Output the [X, Y] coordinate of the center of the cell containing the given text.  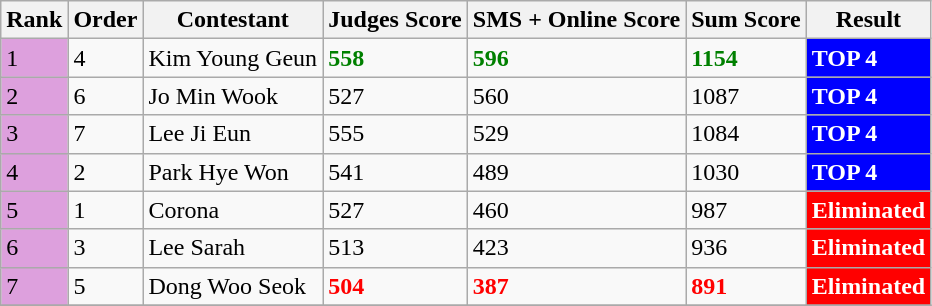
1154 [746, 58]
SMS + Online Score [576, 20]
1030 [746, 172]
460 [576, 210]
891 [746, 286]
1084 [746, 134]
Result [868, 20]
Order [106, 20]
Park Hye Won [233, 172]
560 [576, 96]
558 [396, 58]
504 [396, 286]
387 [576, 286]
Kim Young Geun [233, 58]
529 [576, 134]
541 [396, 172]
1087 [746, 96]
936 [746, 248]
489 [576, 172]
Rank [34, 20]
Judges Score [396, 20]
Jo Min Wook [233, 96]
Sum Score [746, 20]
Lee Sarah [233, 248]
987 [746, 210]
Contestant [233, 20]
Corona [233, 210]
Lee Ji Eun [233, 134]
596 [576, 58]
Dong Woo Seok [233, 286]
423 [576, 248]
513 [396, 248]
555 [396, 134]
